Find where the given text appears and provide that cell's center as [x, y] coordinate. 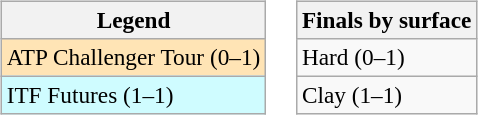
Legend [133, 20]
ITF Futures (1–1) [133, 95]
Hard (0–1) [387, 57]
ATP Challenger Tour (0–1) [133, 57]
Finals by surface [387, 20]
Clay (1–1) [387, 95]
